Provide the [x, y] coordinate of the cell's center where the given text is located.  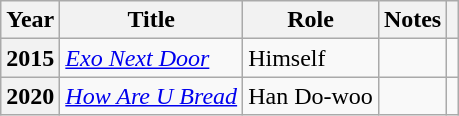
Title [152, 20]
2020 [30, 96]
Himself [311, 58]
Notes [412, 20]
Exo Next Door [152, 58]
Role [311, 20]
Year [30, 20]
Han Do-woo [311, 96]
How Are U Bread [152, 96]
2015 [30, 58]
